Extract the (x, y) coordinate from the center of the cell holding the provided text.  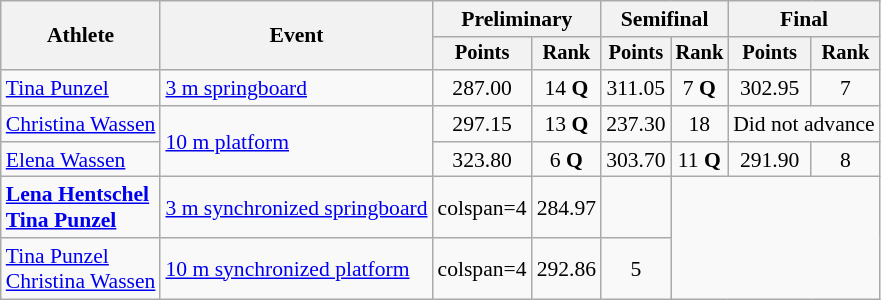
292.86 (566, 268)
Event (296, 36)
237.30 (636, 124)
287.00 (482, 88)
5 (636, 268)
Elena Wassen (81, 160)
303.70 (636, 160)
14 Q (566, 88)
10 m platform (296, 142)
311.05 (636, 88)
302.95 (770, 88)
Tina PunzelChristina Wassen (81, 268)
10 m synchronized platform (296, 268)
297.15 (482, 124)
323.80 (482, 160)
3 m springboard (296, 88)
Semifinal (664, 19)
3 m synchronized springboard (296, 208)
13 Q (566, 124)
Christina Wassen (81, 124)
8 (846, 160)
284.97 (566, 208)
Tina Punzel (81, 88)
Final (804, 19)
291.90 (770, 160)
6 Q (566, 160)
11 Q (700, 160)
Did not advance (804, 124)
Lena HentschelTina Punzel (81, 208)
7 (846, 88)
Preliminary (518, 19)
7 Q (700, 88)
18 (700, 124)
Athlete (81, 36)
